Identify which cell holds the provided text, then report its (X, Y) central coordinate. 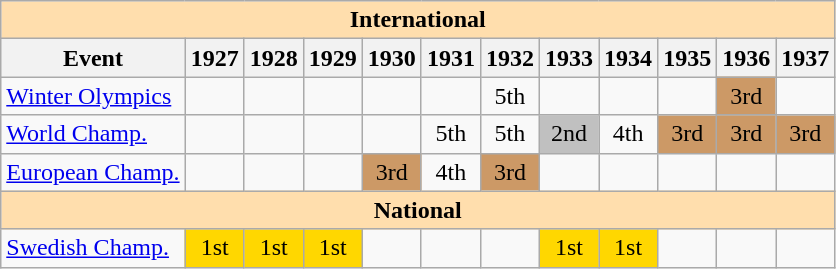
Swedish Champ. (93, 248)
National (418, 210)
1927 (214, 58)
1931 (450, 58)
1929 (332, 58)
1930 (392, 58)
1932 (510, 58)
1933 (568, 58)
1928 (274, 58)
Event (93, 58)
World Champ. (93, 134)
1935 (688, 58)
1934 (628, 58)
European Champ. (93, 172)
Winter Olympics (93, 96)
1936 (746, 58)
2nd (568, 134)
1937 (806, 58)
International (418, 20)
